For the text-containing cell, return its midpoint in [X, Y] coordinate format. 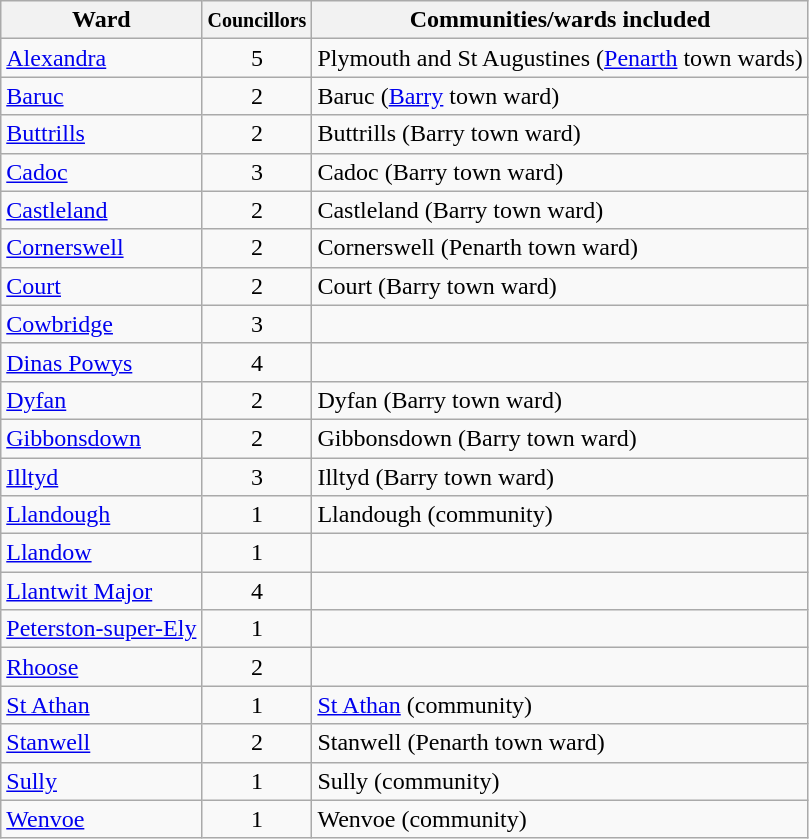
Baruc (Barry town ward) [560, 96]
Plymouth and St Augustines (Penarth town wards) [560, 58]
Cadoc (Barry town ward) [560, 172]
Sully [102, 781]
Llantwit Major [102, 591]
Alexandra [102, 58]
Llandow [102, 553]
Court (Barry town ward) [560, 286]
Cornerswell (Penarth town ward) [560, 248]
Llandough (community) [560, 515]
St Athan (community) [560, 705]
Cornerswell [102, 248]
Court [102, 286]
Llandough [102, 515]
Buttrills (Barry town ward) [560, 134]
Communities/wards included [560, 20]
Stanwell [102, 743]
Stanwell (Penarth town ward) [560, 743]
St Athan [102, 705]
Castleland (Barry town ward) [560, 210]
Cadoc [102, 172]
Baruc [102, 96]
Castleland [102, 210]
Councillors [257, 20]
Gibbonsdown (Barry town ward) [560, 438]
Wenvoe (community) [560, 819]
Buttrills [102, 134]
Peterston-super-Ely [102, 629]
5 [257, 58]
Sully (community) [560, 781]
Dyfan (Barry town ward) [560, 400]
Cowbridge [102, 324]
Illtyd [102, 477]
Dyfan [102, 400]
Illtyd (Barry town ward) [560, 477]
Dinas Powys [102, 362]
Gibbonsdown [102, 438]
Rhoose [102, 667]
Wenvoe [102, 819]
Ward [102, 20]
